Identify which cell holds the provided text, then report its (x, y) central coordinate. 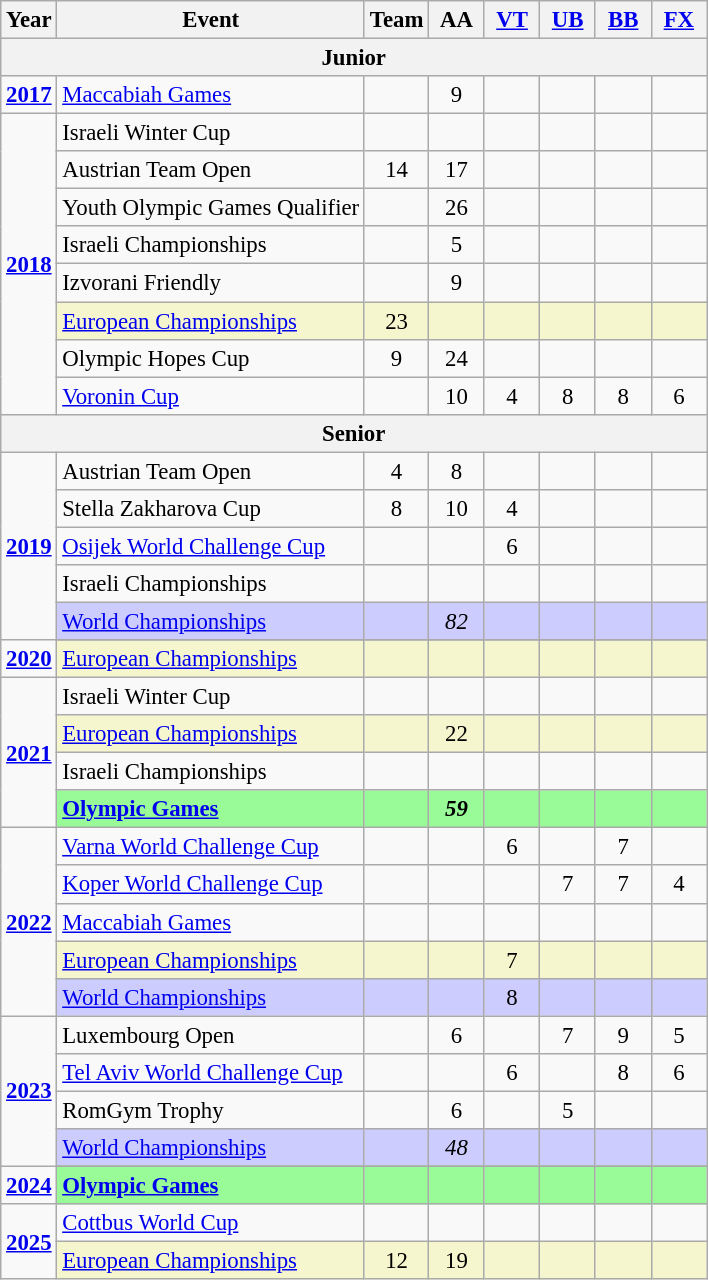
Varna World Challenge Cup (211, 847)
2021 (29, 753)
12 (396, 1261)
82 (457, 621)
22 (457, 734)
48 (457, 1148)
Tel Aviv World Challenge Cup (211, 1073)
2019 (29, 546)
17 (457, 170)
14 (396, 170)
24 (457, 358)
2017 (29, 95)
Senior (354, 433)
19 (457, 1261)
UB (568, 20)
23 (396, 321)
Voronin Cup (211, 396)
Koper World Challenge Cup (211, 885)
Year (29, 20)
Cottbus World Cup (211, 1223)
2024 (29, 1185)
2022 (29, 922)
2020 (29, 659)
2023 (29, 1091)
VT (512, 20)
Junior (354, 58)
FX (679, 20)
59 (457, 809)
Olympic Hopes Cup (211, 358)
Youth Olympic Games Qualifier (211, 208)
RomGym Trophy (211, 1110)
Osijek World Challenge Cup (211, 546)
BB (623, 20)
AA (457, 20)
Izvorani Friendly (211, 283)
2025 (29, 1242)
Team (396, 20)
Event (211, 20)
Stella Zakharova Cup (211, 509)
2018 (29, 264)
26 (457, 208)
Luxembourg Open (211, 1035)
